Find where the given text appears and provide that cell's center as (x, y) coordinate. 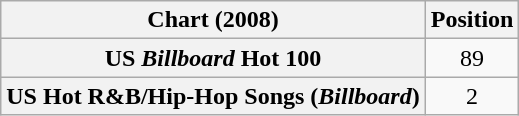
Position (472, 20)
89 (472, 58)
US Hot R&B/Hip-Hop Songs (Billboard) (213, 96)
US Billboard Hot 100 (213, 58)
Chart (2008) (213, 20)
2 (472, 96)
